Output the [x, y] coordinate of the center of the cell containing the given text.  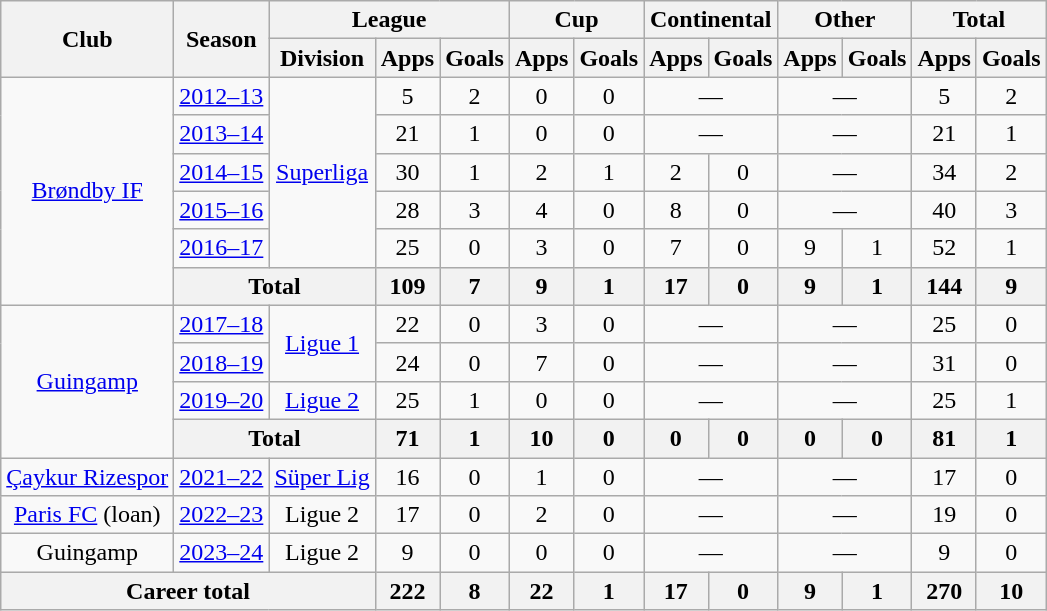
2022–23 [222, 515]
30 [407, 172]
2013–14 [222, 134]
2017–18 [222, 324]
81 [944, 438]
Paris FC (loan) [88, 515]
Career total [188, 591]
144 [944, 286]
Çaykur Rizespor [88, 477]
Süper Lig [322, 477]
2023–24 [222, 553]
16 [407, 477]
Other [845, 20]
Brøndby IF [88, 191]
2016–17 [222, 248]
Ligue 1 [322, 343]
222 [407, 591]
Superliga [322, 172]
2021–22 [222, 477]
Cup [576, 20]
24 [407, 362]
2012–13 [222, 96]
34 [944, 172]
52 [944, 248]
71 [407, 438]
2014–15 [222, 172]
40 [944, 210]
4 [541, 210]
109 [407, 286]
2015–16 [222, 210]
Season [222, 39]
Continental [711, 20]
28 [407, 210]
2018–19 [222, 362]
League [390, 20]
31 [944, 362]
Division [322, 58]
2019–20 [222, 400]
19 [944, 515]
270 [944, 591]
Club [88, 39]
